Detect which cell encompasses the target text, then output its [x, y] center coordinate. 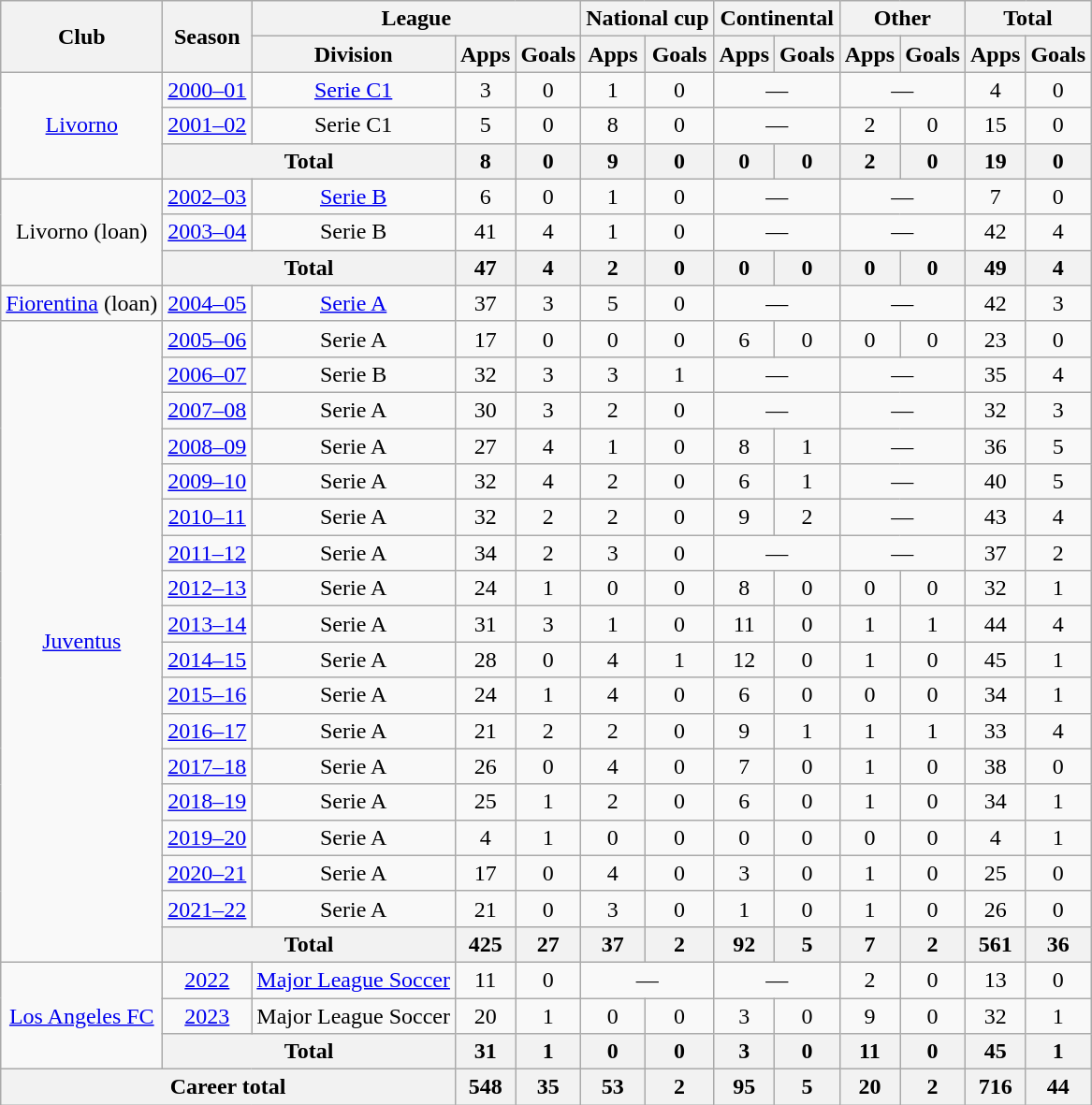
19 [995, 161]
Club [82, 36]
2016–17 [208, 731]
33 [995, 731]
Other [902, 19]
2013–14 [208, 624]
National cup [648, 19]
2018–19 [208, 802]
Division [354, 54]
2006–07 [208, 374]
2004–05 [208, 303]
2012–13 [208, 589]
2021–22 [208, 909]
2020–21 [208, 873]
Career total [228, 1087]
28 [485, 660]
38 [995, 766]
716 [995, 1087]
2014–15 [208, 660]
40 [995, 482]
Continental [777, 19]
2017–18 [208, 766]
Fiorentina (loan) [82, 303]
Juventus [82, 642]
92 [744, 944]
13 [995, 980]
23 [995, 339]
2022 [208, 980]
15 [995, 125]
2008–09 [208, 446]
548 [485, 1087]
2015–16 [208, 695]
49 [995, 268]
Los Angeles FC [82, 1015]
2000–01 [208, 90]
425 [485, 944]
95 [744, 1087]
2011–12 [208, 553]
43 [995, 517]
47 [485, 268]
53 [613, 1087]
Livorno [82, 125]
41 [485, 232]
2023 [208, 1015]
2005–06 [208, 339]
2002–03 [208, 196]
Season [208, 36]
2019–20 [208, 837]
561 [995, 944]
2003–04 [208, 232]
2009–10 [208, 482]
30 [485, 410]
2010–11 [208, 517]
Livorno (loan) [82, 232]
2007–08 [208, 410]
2001–02 [208, 125]
League [416, 19]
12 [744, 660]
